Detect which cell encompasses the target text, then output its [X, Y] center coordinate. 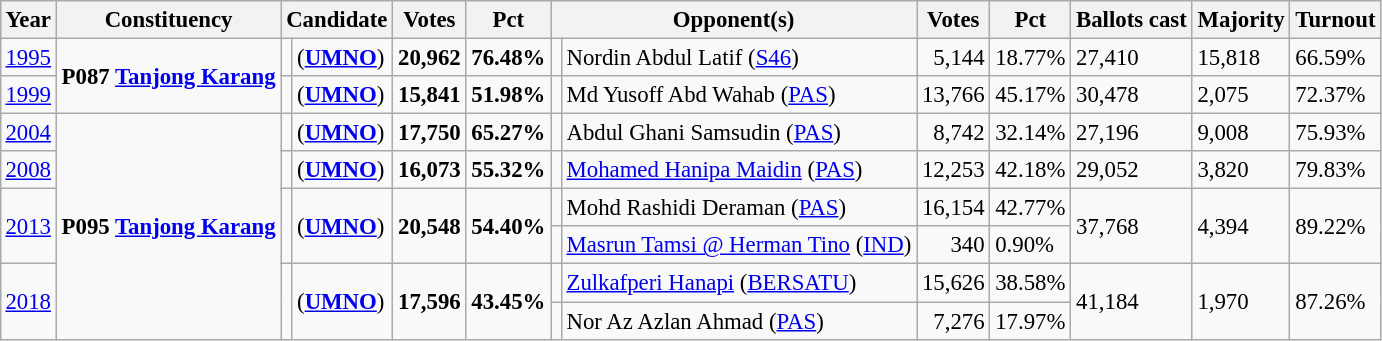
2004 [28, 133]
45.17% [1030, 95]
27,196 [1132, 133]
Majority [1241, 20]
1999 [28, 95]
2,075 [1241, 95]
Ballots cast [1132, 20]
3,820 [1241, 170]
Mohd Rashidi Deraman (PAS) [738, 208]
42.77% [1030, 208]
Candidate [337, 20]
30,478 [1132, 95]
18.77% [1030, 57]
41,184 [1132, 302]
1995 [28, 57]
37,768 [1132, 226]
65.27% [508, 133]
16,154 [954, 208]
87.26% [1336, 302]
20,962 [430, 57]
Nor Az Azlan Ahmad (PAS) [738, 321]
43.45% [508, 302]
Opponent(s) [734, 20]
54.40% [508, 226]
8,742 [954, 133]
1,970 [1241, 302]
42.18% [1030, 170]
17,750 [430, 133]
9,008 [1241, 133]
29,052 [1132, 170]
Mohamed Hanipa Maidin (PAS) [738, 170]
2008 [28, 170]
Abdul Ghani Samsudin (PAS) [738, 133]
75.93% [1336, 133]
79.83% [1336, 170]
12,253 [954, 170]
15,626 [954, 283]
15,841 [430, 95]
Year [28, 20]
P095 Tanjong Karang [168, 227]
340 [954, 245]
66.59% [1336, 57]
4,394 [1241, 226]
Nordin Abdul Latif (S46) [738, 57]
15,818 [1241, 57]
20,548 [430, 226]
32.14% [1030, 133]
13,766 [954, 95]
0.90% [1030, 245]
2013 [28, 226]
2018 [28, 302]
Zulkafperi Hanapi (BERSATU) [738, 283]
Constituency [168, 20]
7,276 [954, 321]
55.32% [508, 170]
76.48% [508, 57]
5,144 [954, 57]
17,596 [430, 302]
38.58% [1030, 283]
16,073 [430, 170]
P087 Tanjong Karang [168, 76]
Md Yusoff Abd Wahab (PAS) [738, 95]
17.97% [1030, 321]
51.98% [508, 95]
Masrun Tamsi @ Herman Tino (IND) [738, 245]
27,410 [1132, 57]
72.37% [1336, 95]
89.22% [1336, 226]
Turnout [1336, 20]
